Capture the cell that displays the provided text and extract its (X, Y) central coordinate. 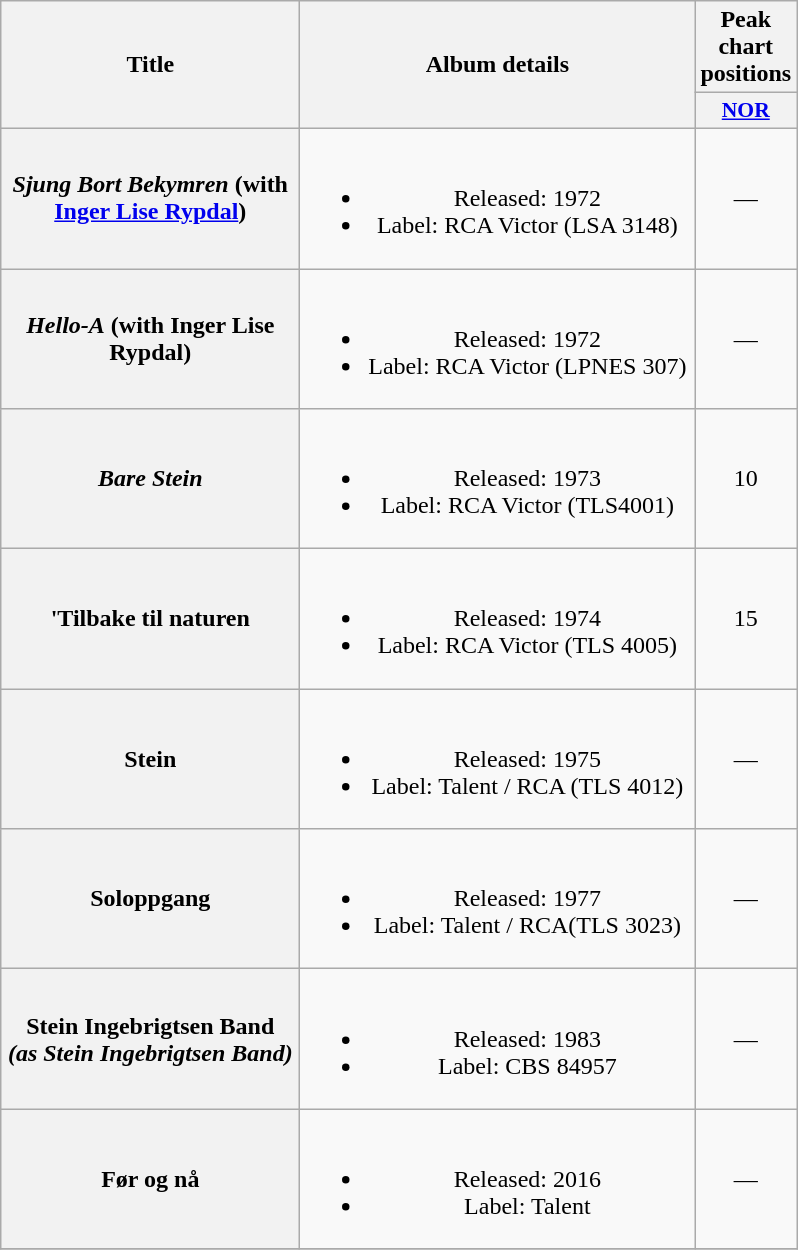
Før og nå (150, 1179)
Sjung Bort Bekymren (with Inger Lise Rypdal) (150, 198)
Released: 1974Label: RCA Victor (TLS 4005) (498, 619)
Bare Stein (150, 479)
NOR (746, 111)
Title (150, 65)
Released: 1973Label: RCA Victor (TLS4001) (498, 479)
Released: 1972Label: RCA Victor (LPNES 307) (498, 338)
Album details (498, 65)
Soloppgang (150, 899)
Released: 1977Label: Talent / RCA(TLS 3023) (498, 899)
10 (746, 479)
15 (746, 619)
Released: 2016Label: Talent (498, 1179)
Stein Ingebrigtsen Band (as Stein Ingebrigtsen Band) (150, 1039)
Released: 1975Label: Talent / RCA (TLS 4012) (498, 759)
Hello-A (with Inger Lise Rypdal) (150, 338)
Released: 1983Label: CBS 84957 (498, 1039)
Peak chartpositions (746, 47)
'Tilbake til naturen (150, 619)
Stein (150, 759)
Released: 1972Label: RCA Victor (LSA 3148) (498, 198)
